From the cell containing the given text, extract its center point as [X, Y] coordinate. 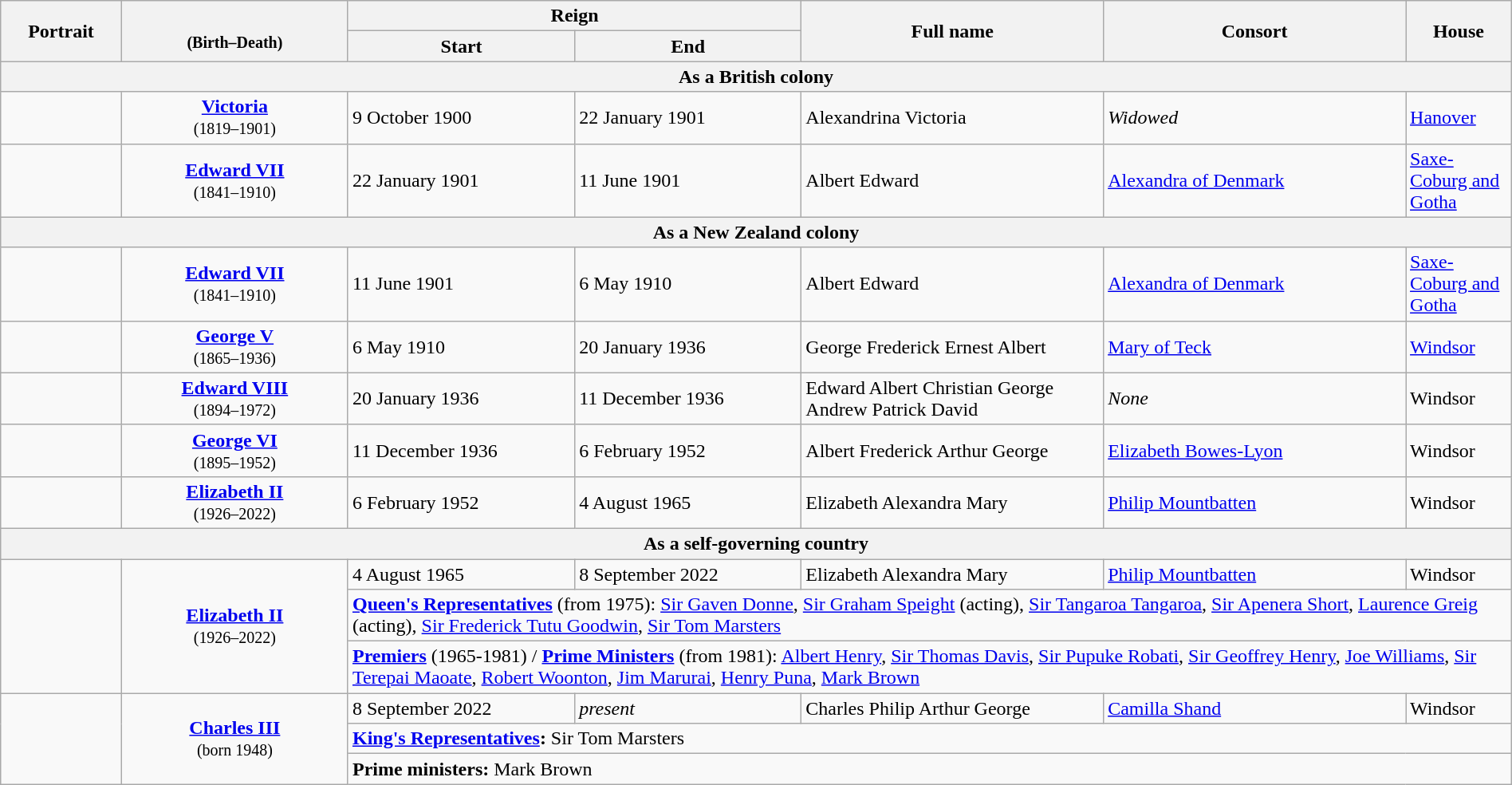
King's Representatives: Sir Tom Marsters [930, 739]
Camilla Shand [1255, 708]
9 October 1900 [461, 118]
Portrait [61, 31]
As a New Zealand colony [756, 232]
Charles Philip Arthur George [952, 708]
End [688, 46]
None [1255, 399]
Albert Frederick Arthur George [952, 450]
Prime ministers: Mark Brown [930, 769]
Hanover [1459, 118]
Edward VIII(1894–1972) [234, 399]
(Birth–Death) [234, 31]
As a British colony [756, 77]
George V(1865–1936) [234, 346]
Victoria(1819–1901) [234, 118]
Consort [1255, 31]
As a self-governing country [756, 543]
Alexandrina Victoria [952, 118]
Widowed [1255, 118]
House [1459, 31]
Reign [574, 16]
George Frederick Ernest Albert [952, 346]
George VI(1895–1952) [234, 450]
Edward Albert Christian George Andrew Patrick David [952, 399]
Charles III(born 1948) [234, 739]
present [688, 708]
Mary of Teck [1255, 346]
Elizabeth Bowes-Lyon [1255, 450]
Start [461, 46]
Full name [952, 31]
